Return the (x, y) coordinate for the center point of the cell that contains the specified text.  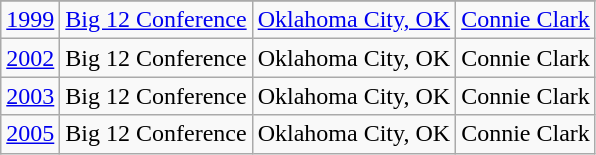
1999 (30, 20)
2002 (30, 58)
2005 (30, 134)
2003 (30, 96)
